Return the (X, Y) coordinate for the center point of the cell that contains the specified text.  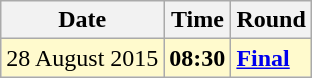
Date (82, 20)
08:30 (198, 58)
28 August 2015 (82, 58)
Time (198, 20)
Final (271, 58)
Round (271, 20)
